Find where the given text appears and provide that cell's center as [x, y] coordinate. 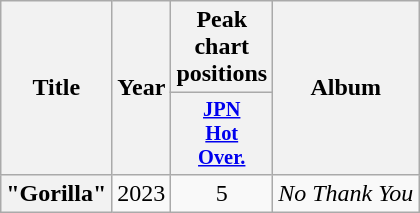
Year [142, 88]
No Thank You [346, 193]
Title [56, 88]
Peak chart positions [222, 47]
5 [222, 193]
"Gorilla" [56, 193]
2023 [142, 193]
JPNHotOver. [222, 134]
Album [346, 88]
